Find where the given text appears and provide that cell's center as [x, y] coordinate. 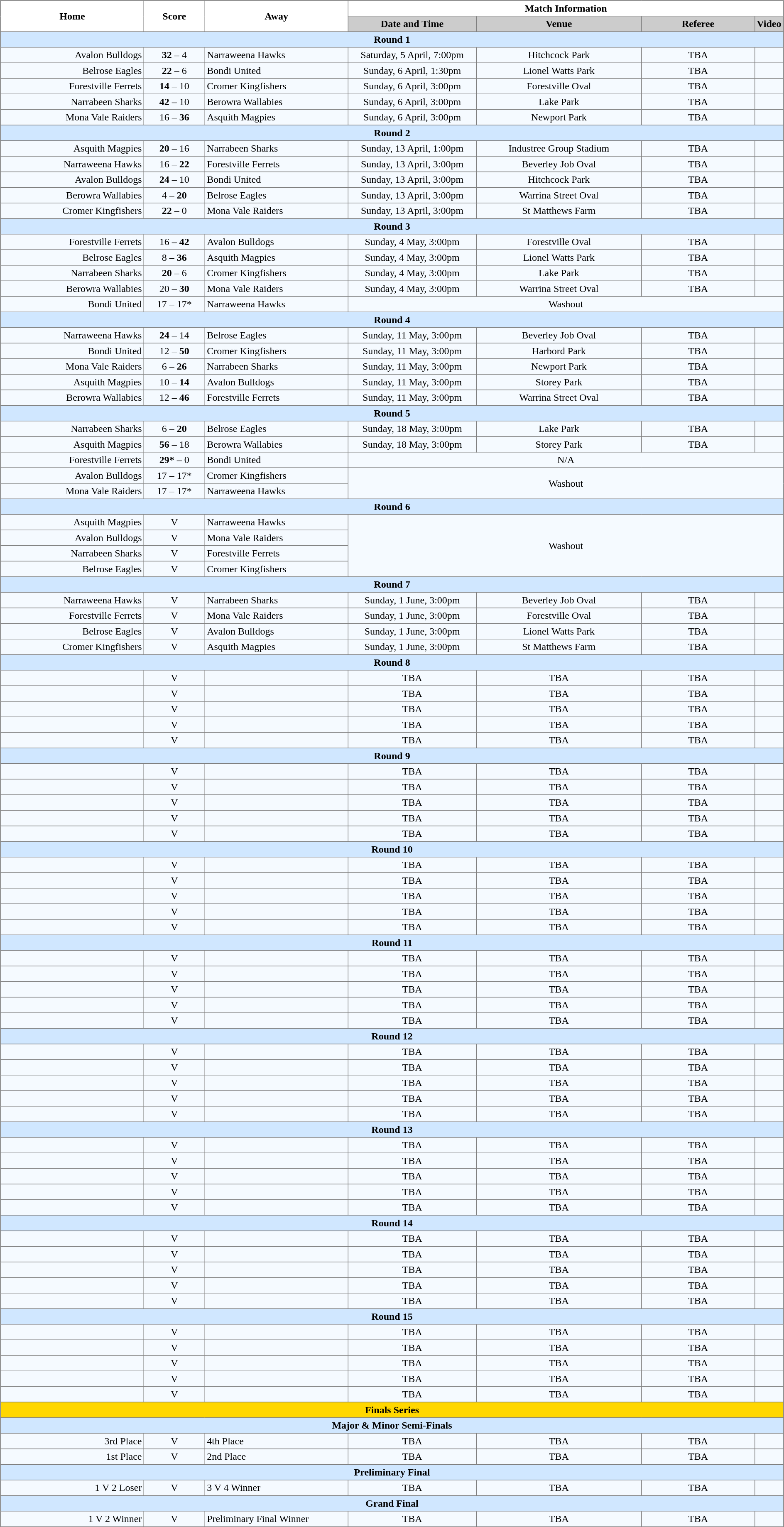
12 – 46 [174, 398]
Harbord Park [559, 351]
Round 5 [392, 413]
4 – 20 [174, 195]
Finals Series [392, 1410]
29* – 0 [174, 460]
Score [174, 16]
10 – 14 [174, 382]
Grand Final [392, 1503]
Round 8 [392, 662]
1 V 2 Winner [72, 1519]
2nd Place [277, 1457]
Round 1 [392, 39]
Saturday, 5 April, 7:00pm [412, 55]
Preliminary Final Winner [277, 1519]
Venue [559, 24]
Away [277, 16]
24 – 14 [174, 336]
Round 11 [392, 943]
Round 7 [392, 585]
Video [769, 24]
16 – 42 [174, 242]
1 V 2 Loser [72, 1488]
Round 12 [392, 1036]
14 – 10 [174, 86]
20 – 6 [174, 273]
3 V 4 Winner [277, 1488]
16 – 22 [174, 164]
Round 2 [392, 133]
Sunday, 13 April, 1:00pm [412, 149]
42 – 10 [174, 102]
24 – 10 [174, 180]
20 – 30 [174, 289]
Round 4 [392, 320]
22 – 0 [174, 211]
4th Place [277, 1441]
N/A [566, 460]
Sunday, 6 April, 1:30pm [412, 71]
Industree Group Stadium [559, 149]
Major & Minor Semi-Finals [392, 1426]
8 – 36 [174, 257]
Round 15 [392, 1316]
16 – 36 [174, 118]
Round 13 [392, 1130]
Round 10 [392, 849]
3rd Place [72, 1441]
Round 3 [392, 226]
Preliminary Final [392, 1472]
6 – 20 [174, 429]
Round 6 [392, 507]
20 – 16 [174, 149]
Round 9 [392, 756]
12 – 50 [174, 351]
Date and Time [412, 24]
6 – 26 [174, 367]
Home [72, 16]
Referee [698, 24]
Round 14 [392, 1223]
22 – 6 [174, 71]
1st Place [72, 1457]
32 – 4 [174, 55]
56 – 18 [174, 444]
Match Information [566, 8]
